Capture the cell that displays the provided text and extract its [x, y] central coordinate. 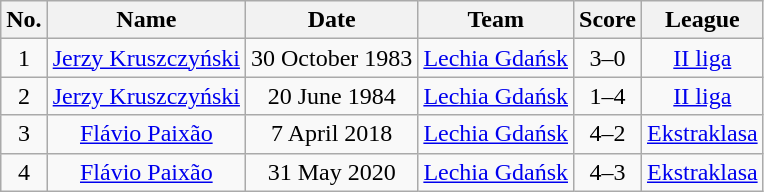
Name [146, 20]
No. [24, 20]
31 May 2020 [331, 172]
2 [24, 96]
7 April 2018 [331, 134]
30 October 1983 [331, 58]
4–2 [608, 134]
1–4 [608, 96]
Date [331, 20]
1 [24, 58]
4–3 [608, 172]
League [702, 20]
4 [24, 172]
3 [24, 134]
3–0 [608, 58]
Score [608, 20]
20 June 1984 [331, 96]
Team [496, 20]
